Find where the given text appears and provide that cell's center as [X, Y] coordinate. 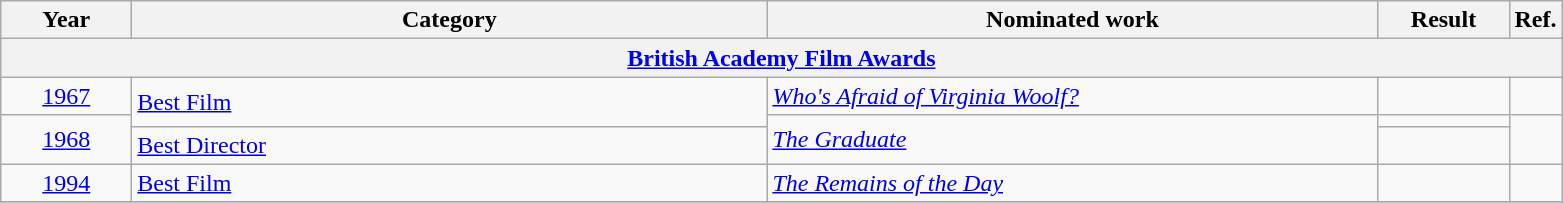
The Graduate [1072, 140]
Category [450, 20]
Nominated work [1072, 20]
1967 [66, 96]
Result [1444, 20]
Who's Afraid of Virginia Woolf? [1072, 96]
British Academy Film Awards [782, 58]
Best Director [450, 145]
1994 [66, 183]
Year [66, 20]
Ref. [1536, 20]
The Remains of the Day [1072, 183]
1968 [66, 140]
